Detect which cell encompasses the target text, then output its (x, y) center coordinate. 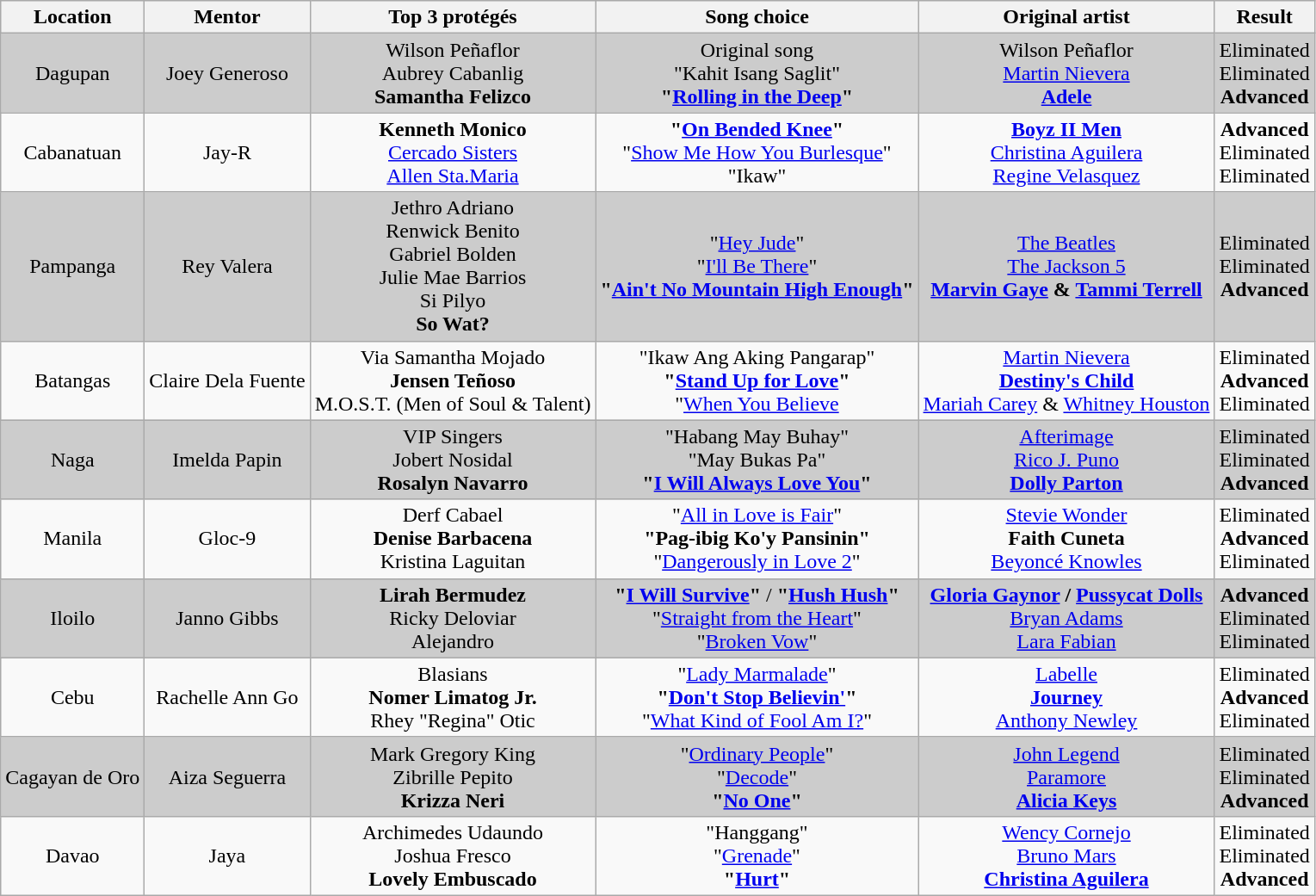
Aiza Seguerra (227, 776)
Claire Dela Fuente (227, 380)
Derf CabaelDenise BarbacenaKristina Laguitan (453, 539)
Jaya (227, 856)
"I Will Survive" / "Hush Hush""Straight from the Heart""Broken Vow" (757, 618)
Wilson PeñaflorMartin NieveraAdele (1066, 73)
"On Bended Knee""Show Me How You Burlesque""Ikaw" (757, 152)
Manila (72, 539)
Original song"Kahit Isang Saglit""Rolling in the Deep" (757, 73)
Dagupan (72, 73)
Cebu (72, 697)
Iloilo (72, 618)
BlasiansNomer Limatog Jr.Rhey "Regina" Otic (453, 697)
Davao (72, 856)
Rachelle Ann Go (227, 697)
Kenneth MonicoCercado SistersAllen Sta.Maria (453, 152)
Via Samantha MojadoJensen TeñosoM.O.S.T. (Men of Soul & Talent) (453, 380)
Mentor (227, 17)
"All in Love is Fair""Pag-ibig Ko'y Pansinin""Dangerously in Love 2" (757, 539)
Janno Gibbs (227, 618)
VIP SingersJobert NosidalRosalyn Navarro (453, 460)
Gloria Gaynor / Pussycat DollsBryan AdamsLara Fabian (1066, 618)
"Ordinary People""Decode""No One" (757, 776)
Gloc-9 (227, 539)
Wency CornejoBruno MarsChristina Aguilera (1066, 856)
Lirah BermudezRicky DeloviarAlejandro (453, 618)
LabelleJourneyAnthony Newley (1066, 697)
Rey Valera (227, 267)
Imelda Papin (227, 460)
Pampanga (72, 267)
Original artist (1066, 17)
Naga (72, 460)
"Hey Jude""I'll Be There""Ain't No Mountain High Enough" (757, 267)
Archimedes UdaundoJoshua FrescoLovely Embuscado (453, 856)
Joey Generoso (227, 73)
The BeatlesThe Jackson 5Marvin Gaye & Tammi Terrell (1066, 267)
Location (72, 17)
"Habang May Buhay""May Bukas Pa""I Will Always Love You" (757, 460)
Mark Gregory KingZibrille PepitoKrizza Neri (453, 776)
"Ikaw Ang Aking Pangarap""Stand Up for Love""When You Believe (757, 380)
Top 3 protégés (453, 17)
"Hanggang""Grenade""Hurt" (757, 856)
Jay-R (227, 152)
Wilson PeñaflorAubrey CabanligSamantha Felizco (453, 73)
Martin NieveraDestiny's ChildMariah Carey & Whitney Houston (1066, 380)
Cagayan de Oro (72, 776)
Song choice (757, 17)
"Lady Marmalade""Don't Stop Believin'" "What Kind of Fool Am I?" (757, 697)
John LegendParamoreAlicia Keys (1066, 776)
Cabanatuan (72, 152)
Batangas (72, 380)
AfterimageRico J. PunoDolly Parton (1066, 460)
Boyz II MenChristina AguileraRegine Velasquez (1066, 152)
Result (1264, 17)
Jethro AdrianoRenwick BenitoGabriel BoldenJulie Mae BarriosSi PilyoSo Wat? (453, 267)
Stevie WonderFaith CunetaBeyoncé Knowles (1066, 539)
